Extract the [X, Y] coordinate from the center of the cell holding the provided text.  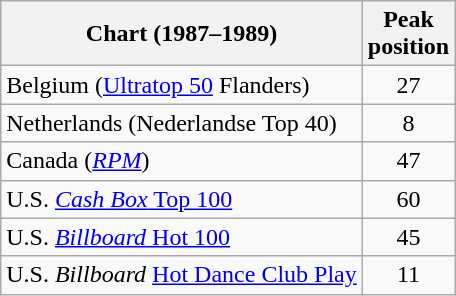
47 [408, 161]
Chart (1987–1989) [182, 34]
U.S. Billboard Hot Dance Club Play [182, 275]
8 [408, 123]
Netherlands (Nederlandse Top 40) [182, 123]
27 [408, 85]
45 [408, 237]
U.S. Cash Box Top 100 [182, 199]
Belgium (Ultratop 50 Flanders) [182, 85]
11 [408, 275]
U.S. Billboard Hot 100 [182, 237]
60 [408, 199]
Peakposition [408, 34]
Canada (RPM) [182, 161]
